Provide the (x, y) coordinate of the cell's center where the given text is located.  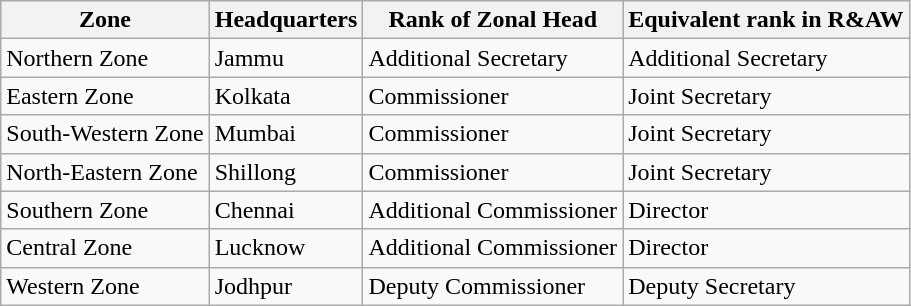
Eastern Zone (105, 96)
Chennai (286, 210)
Deputy Secretary (766, 286)
Southern Zone (105, 210)
Western Zone (105, 286)
South-Western Zone (105, 134)
Zone (105, 20)
Headquarters (286, 20)
Equivalent rank in R&AW (766, 20)
Shillong (286, 172)
Northern Zone (105, 58)
Jammu (286, 58)
Rank of Zonal Head (493, 20)
Lucknow (286, 248)
Deputy Commissioner (493, 286)
Kolkata (286, 96)
Jodhpur (286, 286)
Central Zone (105, 248)
North-Eastern Zone (105, 172)
Mumbai (286, 134)
